Determine the (x, y) coordinate at the center of the cell enclosing the given text.  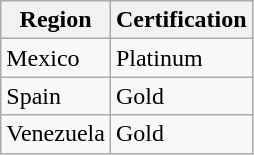
Certification (181, 20)
Spain (56, 96)
Region (56, 20)
Mexico (56, 58)
Platinum (181, 58)
Venezuela (56, 134)
